Capture the cell that displays the provided text and extract its [X, Y] central coordinate. 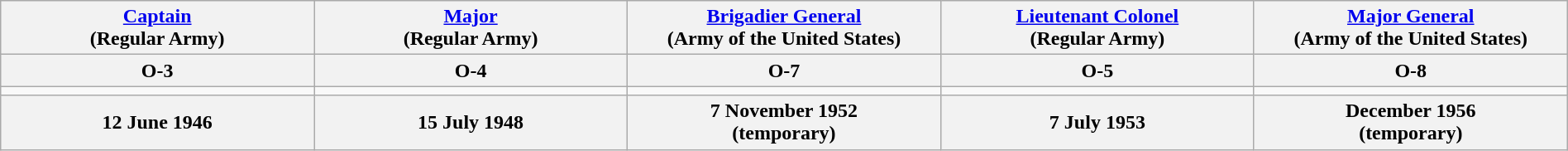
O-8 [1411, 71]
15 July 1948 [471, 123]
December 1956(temporary) [1411, 123]
O-5 [1097, 71]
7 November 1952(temporary) [784, 123]
7 July 1953 [1097, 123]
O-7 [784, 71]
Major(Regular Army) [471, 28]
Brigadier General(Army of the United States) [784, 28]
12 June 1946 [157, 123]
Captain(Regular Army) [157, 28]
O-4 [471, 71]
Major General(Army of the United States) [1411, 28]
O-3 [157, 71]
Lieutenant Colonel(Regular Army) [1097, 28]
